Find where the given text appears and provide that cell's center as (X, Y) coordinate. 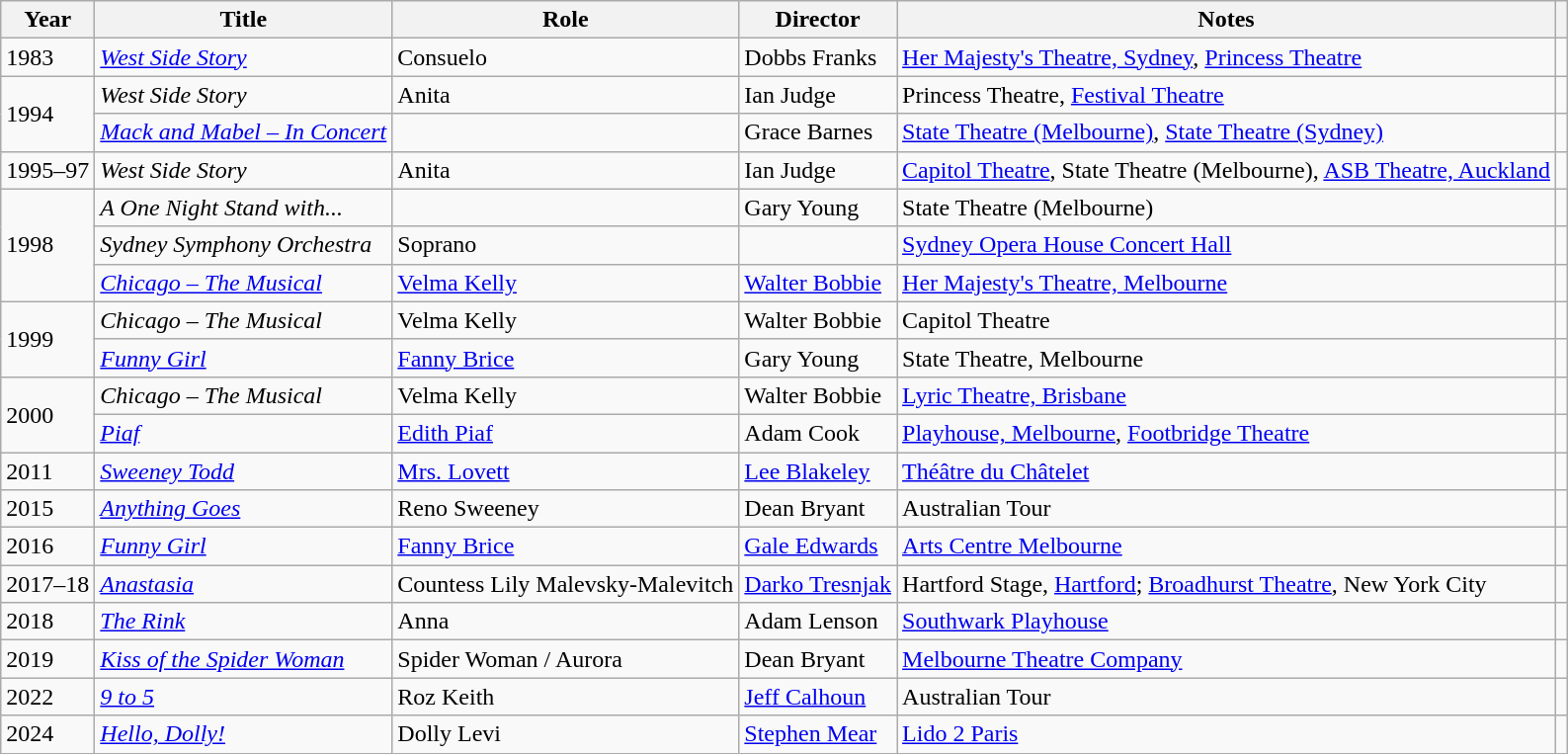
2024 (47, 734)
2019 (47, 659)
1998 (47, 245)
State Theatre (Melbourne) (1227, 208)
Hello, Dolly! (243, 734)
Title (243, 20)
Southwark Playhouse (1227, 622)
Mrs. Lovett (565, 471)
Lee Blakeley (818, 471)
Sydney Opera House Concert Hall (1227, 245)
Adam Lenson (818, 622)
1995–97 (47, 170)
State Theatre, Melbourne (1227, 358)
Notes (1227, 20)
Reno Sweeney (565, 509)
Stephen Mear (818, 734)
Year (47, 20)
Piaf (243, 433)
Anna (565, 622)
Sydney Symphony Orchestra (243, 245)
1999 (47, 339)
Kiss of the Spider Woman (243, 659)
Melbourne Theatre Company (1227, 659)
1994 (47, 114)
1983 (47, 57)
Lyric Theatre, Brisbane (1227, 395)
The Rink (243, 622)
2016 (47, 546)
2018 (47, 622)
Her Majesty's Theatre, Sydney, Princess Theatre (1227, 57)
Countess Lily Malevsky-Malevitch (565, 584)
Adam Cook (818, 433)
Anastasia (243, 584)
Lido 2 Paris (1227, 734)
2022 (47, 697)
Dolly Levi (565, 734)
Arts Centre Melbourne (1227, 546)
Grace Barnes (818, 132)
9 to 5 (243, 697)
Edith Piaf (565, 433)
Dobbs Franks (818, 57)
Director (818, 20)
Théâtre du Châtelet (1227, 471)
Playhouse, Melbourne, Footbridge Theatre (1227, 433)
Gale Edwards (818, 546)
Anything Goes (243, 509)
Hartford Stage, Hartford; Broadhurst Theatre, New York City (1227, 584)
Jeff Calhoun (818, 697)
2015 (47, 509)
Darko Tresnjak (818, 584)
Consuelo (565, 57)
Mack and Mabel – In Concert (243, 132)
Capitol Theatre (1227, 320)
Princess Theatre, Festival Theatre (1227, 95)
2011 (47, 471)
2017–18 (47, 584)
Role (565, 20)
2000 (47, 414)
Roz Keith (565, 697)
Soprano (565, 245)
Capitol Theatre, State Theatre (Melbourne), ASB Theatre, Auckland (1227, 170)
Spider Woman / Aurora (565, 659)
Sweeney Todd (243, 471)
Her Majesty's Theatre, Melbourne (1227, 283)
State Theatre (Melbourne), State Theatre (Sydney) (1227, 132)
A One Night Stand with... (243, 208)
